Capture the cell that displays the provided text and extract its (X, Y) central coordinate. 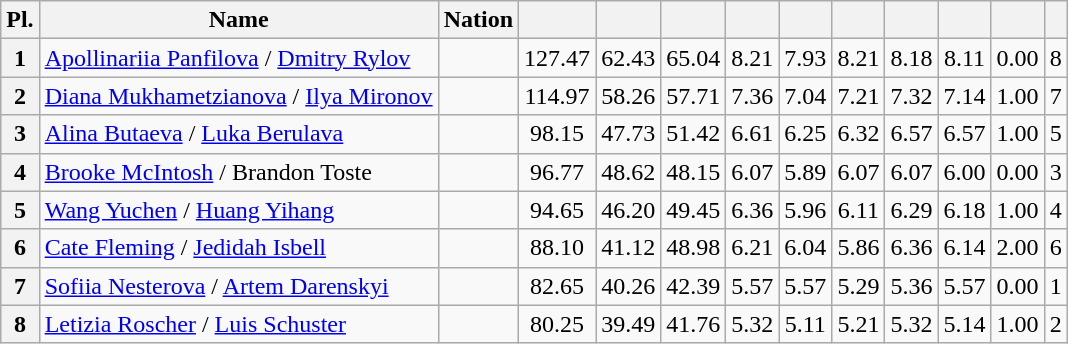
7.36 (752, 96)
49.45 (694, 210)
Cate Fleming / Jedidah Isbell (238, 248)
47.73 (628, 134)
5.21 (858, 324)
6.21 (752, 248)
65.04 (694, 58)
41.76 (694, 324)
2.00 (1018, 248)
39.49 (628, 324)
6.29 (912, 210)
5.11 (806, 324)
6.00 (964, 172)
7.93 (806, 58)
6.04 (806, 248)
Nation (478, 20)
5.89 (806, 172)
51.42 (694, 134)
40.26 (628, 286)
5.86 (858, 248)
6.61 (752, 134)
94.65 (558, 210)
7.32 (912, 96)
98.15 (558, 134)
Sofiia Nesterova / Artem Darenskyi (238, 286)
7.14 (964, 96)
Wang Yuchen / Huang Yihang (238, 210)
62.43 (628, 58)
127.47 (558, 58)
80.25 (558, 324)
114.97 (558, 96)
Diana Mukhametzianova / Ilya Mironov (238, 96)
41.12 (628, 248)
5.36 (912, 286)
5.96 (806, 210)
82.65 (558, 286)
Alina Butaeva / Luka Berulava (238, 134)
5.14 (964, 324)
5.29 (858, 286)
Pl. (20, 20)
Name (238, 20)
7.21 (858, 96)
8.11 (964, 58)
46.20 (628, 210)
88.10 (558, 248)
Brooke McIntosh / Brandon Toste (238, 172)
6.18 (964, 210)
6.14 (964, 248)
6.25 (806, 134)
7.04 (806, 96)
6.11 (858, 210)
6.32 (858, 134)
8.18 (912, 58)
48.15 (694, 172)
Apollinariia Panfilova / Dmitry Rylov (238, 58)
48.62 (628, 172)
48.98 (694, 248)
58.26 (628, 96)
42.39 (694, 286)
57.71 (694, 96)
96.77 (558, 172)
Letizia Roscher / Luis Schuster (238, 324)
